Find where the given text appears and provide that cell's center as (X, Y) coordinate. 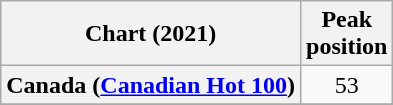
53 (347, 85)
Canada (Canadian Hot 100) (151, 85)
Peakposition (347, 34)
Chart (2021) (151, 34)
